Capture the cell that displays the provided text and extract its (x, y) central coordinate. 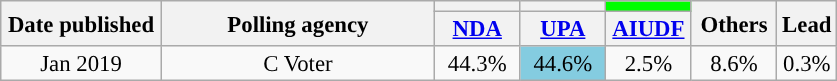
44.3% (477, 64)
0.3% (807, 64)
Jan 2019 (82, 64)
Others (734, 24)
8.6% (734, 64)
Date published (82, 24)
AIUDF (649, 30)
2.5% (649, 64)
Polling agency (298, 24)
UPA (563, 30)
44.6% (563, 64)
C Voter (298, 64)
Lead (807, 24)
NDA (477, 30)
